Return (X, Y) of the center of cell containing provided text 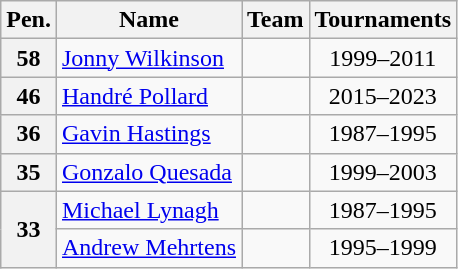
Team (276, 20)
1999–2003 (383, 172)
35 (29, 172)
Andrew Mehrtens (148, 248)
Jonny Wilkinson (148, 58)
Gavin Hastings (148, 134)
Handré Pollard (148, 96)
46 (29, 96)
Michael Lynagh (148, 210)
33 (29, 229)
36 (29, 134)
Gonzalo Quesada (148, 172)
Tournaments (383, 20)
Name (148, 20)
1999–2011 (383, 58)
1995–1999 (383, 248)
Pen. (29, 20)
2015–2023 (383, 96)
58 (29, 58)
